From the cell containing the given text, extract its center point as (x, y) coordinate. 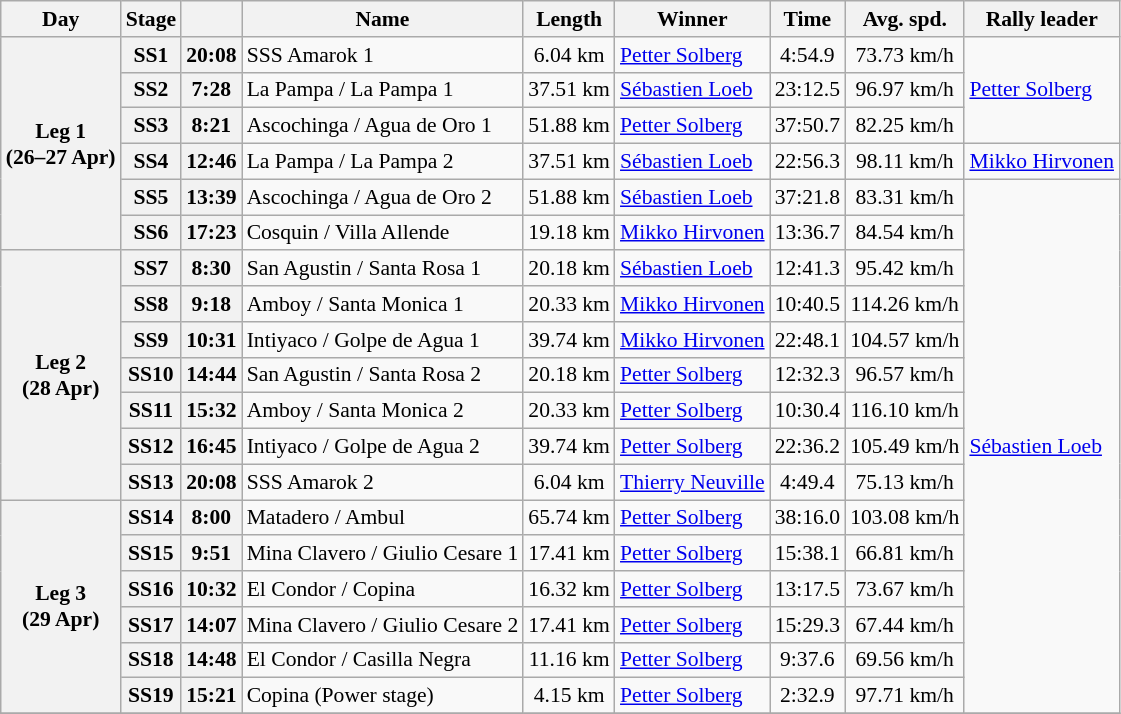
SS15 (151, 554)
Winner (692, 19)
105.49 km/h (904, 447)
22:56.3 (808, 162)
SS8 (151, 304)
75.13 km/h (904, 482)
73.73 km/h (904, 55)
La Pampa / La Pampa 2 (383, 162)
Leg 1(26–27 Apr) (61, 144)
37:21.8 (808, 197)
Copina (Power stage) (383, 696)
12:32.3 (808, 375)
12:41.3 (808, 269)
El Condor / Copina (383, 589)
SS17 (151, 625)
Leg 2(28 Apr) (61, 376)
SS4 (151, 162)
15:29.3 (808, 625)
73.67 km/h (904, 589)
12:46 (211, 162)
4:49.4 (808, 482)
38:16.0 (808, 518)
Mina Clavero / Giulio Cesare 1 (383, 554)
7:28 (211, 90)
15:32 (211, 411)
SS14 (151, 518)
22:48.1 (808, 340)
Intiyaco / Golpe de Agua 2 (383, 447)
8:00 (211, 518)
Length (569, 19)
13:36.7 (808, 233)
116.10 km/h (904, 411)
Ascochinga / Agua de Oro 2 (383, 197)
SS12 (151, 447)
9:51 (211, 554)
SS3 (151, 126)
14:44 (211, 375)
SS7 (151, 269)
SS19 (151, 696)
10:30.4 (808, 411)
96.97 km/h (904, 90)
95.42 km/h (904, 269)
67.44 km/h (904, 625)
El Condor / Casilla Negra (383, 660)
17:23 (211, 233)
16:45 (211, 447)
104.57 km/h (904, 340)
SS5 (151, 197)
98.11 km/h (904, 162)
La Pampa / La Pampa 1 (383, 90)
9:37.6 (808, 660)
8:21 (211, 126)
13:17.5 (808, 589)
SS10 (151, 375)
84.54 km/h (904, 233)
14:48 (211, 660)
96.57 km/h (904, 375)
Stage (151, 19)
Name (383, 19)
10:31 (211, 340)
97.71 km/h (904, 696)
2:32.9 (808, 696)
SS9 (151, 340)
19.18 km (569, 233)
Day (61, 19)
66.81 km/h (904, 554)
8:30 (211, 269)
San Agustin / Santa Rosa 1 (383, 269)
SS18 (151, 660)
9:18 (211, 304)
10:32 (211, 589)
SS13 (151, 482)
Cosquin / Villa Allende (383, 233)
114.26 km/h (904, 304)
Thierry Neuville (692, 482)
15:38.1 (808, 554)
Intiyaco / Golpe de Agua 1 (383, 340)
69.56 km/h (904, 660)
SSS Amarok 1 (383, 55)
Mina Clavero / Giulio Cesare 2 (383, 625)
37:50.7 (808, 126)
10:40.5 (808, 304)
Amboy / Santa Monica 1 (383, 304)
16.32 km (569, 589)
Avg. spd. (904, 19)
SS6 (151, 233)
4.15 km (569, 696)
Amboy / Santa Monica 2 (383, 411)
SS11 (151, 411)
23:12.5 (808, 90)
15:21 (211, 696)
83.31 km/h (904, 197)
Time (808, 19)
SS2 (151, 90)
Ascochinga / Agua de Oro 1 (383, 126)
11.16 km (569, 660)
103.08 km/h (904, 518)
65.74 km (569, 518)
Matadero / Ambul (383, 518)
SSS Amarok 2 (383, 482)
13:39 (211, 197)
22:36.2 (808, 447)
4:54.9 (808, 55)
SS16 (151, 589)
SS1 (151, 55)
Rally leader (1042, 19)
82.25 km/h (904, 126)
San Agustin / Santa Rosa 2 (383, 375)
Leg 3(29 Apr) (61, 607)
14:07 (211, 625)
